From the cell containing the given text, extract its center point as (x, y) coordinate. 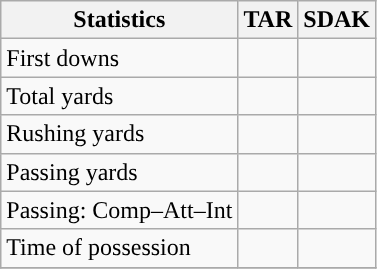
Passing: Comp–Att–Int (120, 210)
TAR (268, 20)
Rushing yards (120, 134)
Statistics (120, 20)
Total yards (120, 96)
First downs (120, 58)
Passing yards (120, 172)
Time of possession (120, 248)
SDAK (337, 20)
